Extract the [X, Y] coordinate from the center of the cell holding the provided text.  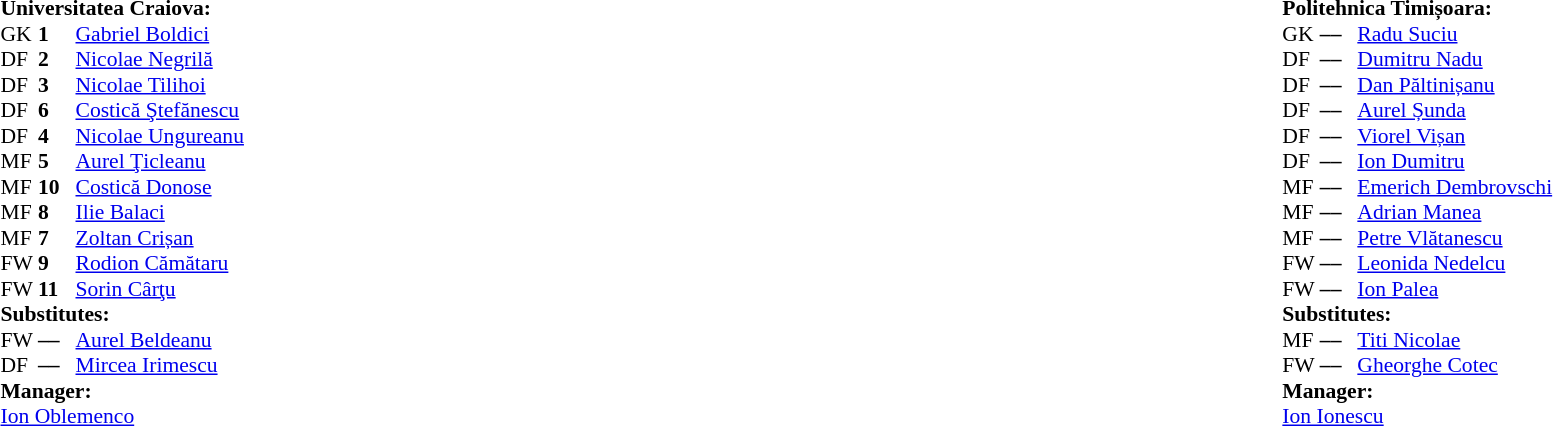
10 [57, 187]
Dan Păltinișanu [1454, 85]
Radu Suciu [1454, 34]
Petre Vlătanescu [1454, 238]
Aurel Beldeanu [160, 340]
Nicolae Ungureanu [160, 136]
Rodion Cămătaru [160, 263]
Ilie Balaci [160, 213]
Nicolae Negrilă [160, 59]
5 [57, 161]
Leonida Nedelcu [1454, 263]
Sorin Cârţu [160, 289]
Viorel Vișan [1454, 136]
Mircea Irimescu [160, 365]
6 [57, 111]
Adrian Manea [1454, 213]
Zoltan Crișan [160, 238]
7 [57, 238]
2 [57, 59]
Aurel Ţicleanu [160, 161]
Ion Dumitru [1454, 161]
8 [57, 213]
Emerich Dembrovschi [1454, 187]
Nicolae Tilihoi [160, 85]
Titi Nicolae [1454, 340]
4 [57, 136]
Ion Palea [1454, 289]
Gabriel Boldici [160, 34]
3 [57, 85]
1 [57, 34]
Costică Ştefănescu [160, 111]
Costică Donose [160, 187]
Gheorghe Cotec [1454, 365]
11 [57, 289]
Aurel Șunda [1454, 111]
9 [57, 263]
Dumitru Nadu [1454, 59]
